From the cell containing the given text, extract its center point as (X, Y) coordinate. 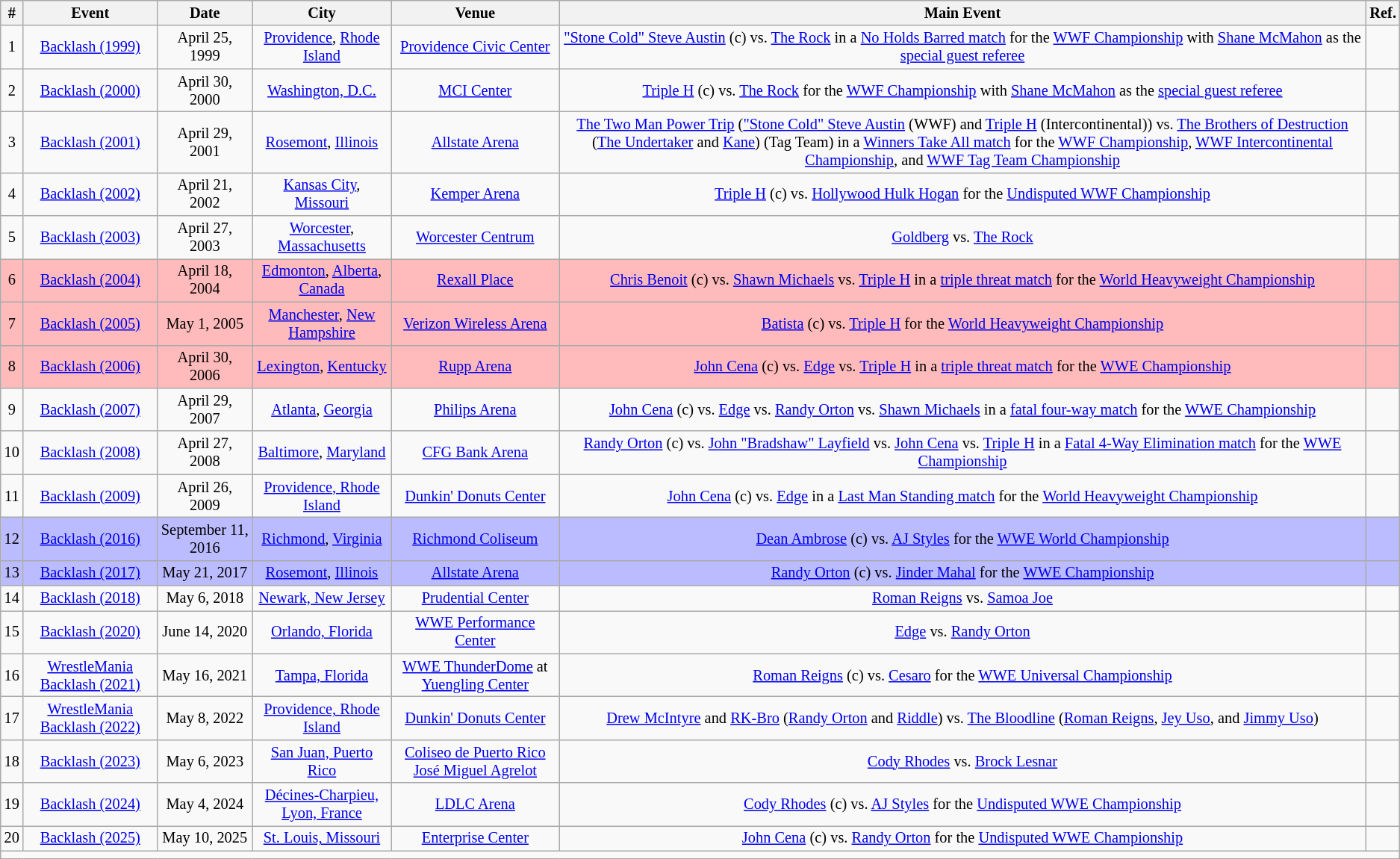
Providence Civic Center (475, 47)
John Cena (c) vs. Edge vs. Randy Orton vs. Shawn Michaels in a fatal four-way match for the WWE Championship (963, 409)
Randy Orton (c) vs. John "Bradshaw" Layfield vs. John Cena vs. Triple H in a Fatal 4-Way Elimination match for the WWE Championship (963, 453)
September 11, 2016 (205, 539)
Worcester, Massachusetts (322, 238)
Newark, New Jersey (322, 598)
Backlash (2023) (90, 761)
9 (12, 409)
Backlash (2024) (90, 804)
Backlash (2001) (90, 142)
Cody Rhodes (c) vs. AJ Styles for the Undisputed WWE Championship (963, 804)
Baltimore, Maryland (322, 453)
15 (12, 632)
San Juan, Puerto Rico (322, 761)
Richmond Coliseum (475, 539)
Atlanta, Georgia (322, 409)
April 26, 2009 (205, 496)
Backlash (2000) (90, 90)
May 21, 2017 (205, 573)
10 (12, 453)
May 16, 2021 (205, 675)
12 (12, 539)
Date (205, 13)
Orlando, Florida (322, 632)
"Stone Cold" Steve Austin (c) vs. The Rock in a No Holds Barred match for the WWF Championship with Shane McMahon as the special guest referee (963, 47)
19 (12, 804)
Backlash (2006) (90, 367)
May 6, 2018 (205, 598)
Ref. (1383, 13)
5 (12, 238)
Triple H (c) vs. The Rock for the WWF Championship with Shane McMahon as the special guest referee (963, 90)
6 (12, 280)
Kemper Arena (475, 194)
June 14, 2020 (205, 632)
Venue (475, 13)
Cody Rhodes vs. Brock Lesnar (963, 761)
# (12, 13)
Roman Reigns (c) vs. Cesaro for the WWE Universal Championship (963, 675)
Backlash (2016) (90, 539)
WrestleMania Backlash (2022) (90, 718)
LDLC Arena (475, 804)
Roman Reigns vs. Samoa Joe (963, 598)
Worcester Centrum (475, 238)
Backlash (2025) (90, 838)
Tampa, Florida (322, 675)
April 21, 2002 (205, 194)
May 6, 2023 (205, 761)
16 (12, 675)
WrestleMania Backlash (2021) (90, 675)
Backlash (2005) (90, 323)
John Cena (c) vs. Randy Orton for the Undisputed WWE Championship (963, 838)
Rupp Arena (475, 367)
Backlash (2003) (90, 238)
Manchester, New Hampshire (322, 323)
May 8, 2022 (205, 718)
Washington, D.C. (322, 90)
St. Louis, Missouri (322, 838)
7 (12, 323)
11 (12, 496)
Batista (c) vs. Triple H for the World Heavyweight Championship (963, 323)
CFG Bank Arena (475, 453)
20 (12, 838)
Backlash (2018) (90, 598)
Backlash (2007) (90, 409)
Backlash (2017) (90, 573)
Backlash (2008) (90, 453)
Backlash (2009) (90, 496)
Lexington, Kentucky (322, 367)
April 29, 2001 (205, 142)
April 27, 2003 (205, 238)
18 (12, 761)
City (322, 13)
14 (12, 598)
13 (12, 573)
Backlash (2002) (90, 194)
Philips Arena (475, 409)
Rexall Place (475, 280)
1 (12, 47)
April 29, 2007 (205, 409)
April 18, 2004 (205, 280)
John Cena (c) vs. Edge in a Last Man Standing match for the World Heavyweight Championship (963, 496)
John Cena (c) vs. Edge vs. Triple H in a triple threat match for the WWE Championship (963, 367)
Backlash (1999) (90, 47)
April 27, 2008 (205, 453)
Prudential Center (475, 598)
Main Event (963, 13)
April 25, 1999 (205, 47)
Goldberg vs. The Rock (963, 238)
WWE ThunderDome at Yuengling Center (475, 675)
3 (12, 142)
Chris Benoit (c) vs. Shawn Michaels vs. Triple H in a triple threat match for the World Heavyweight Championship (963, 280)
April 30, 2000 (205, 90)
Event (90, 13)
Backlash (2020) (90, 632)
Kansas City, Missouri (322, 194)
Décines-Charpieu, Lyon, France (322, 804)
MCI Center (475, 90)
Coliseo de Puerto Rico José Miguel Agrelot (475, 761)
Dean Ambrose (c) vs. AJ Styles for the WWE World Championship (963, 539)
Randy Orton (c) vs. Jinder Mahal for the WWE Championship (963, 573)
8 (12, 367)
WWE Performance Center (475, 632)
17 (12, 718)
Edmonton, Alberta, Canada (322, 280)
Verizon Wireless Arena (475, 323)
Drew McIntyre and RK-Bro (Randy Orton and Riddle) vs. The Bloodline (Roman Reigns, Jey Uso, and Jimmy Uso) (963, 718)
2 (12, 90)
May 10, 2025 (205, 838)
Backlash (2004) (90, 280)
April 30, 2006 (205, 367)
May 4, 2024 (205, 804)
4 (12, 194)
May 1, 2005 (205, 323)
Triple H (c) vs. Hollywood Hulk Hogan for the Undisputed WWF Championship (963, 194)
Edge vs. Randy Orton (963, 632)
Richmond, Virginia (322, 539)
Enterprise Center (475, 838)
